Scan for the cell matching the given text and deliver its (X, Y) coordinate at center. 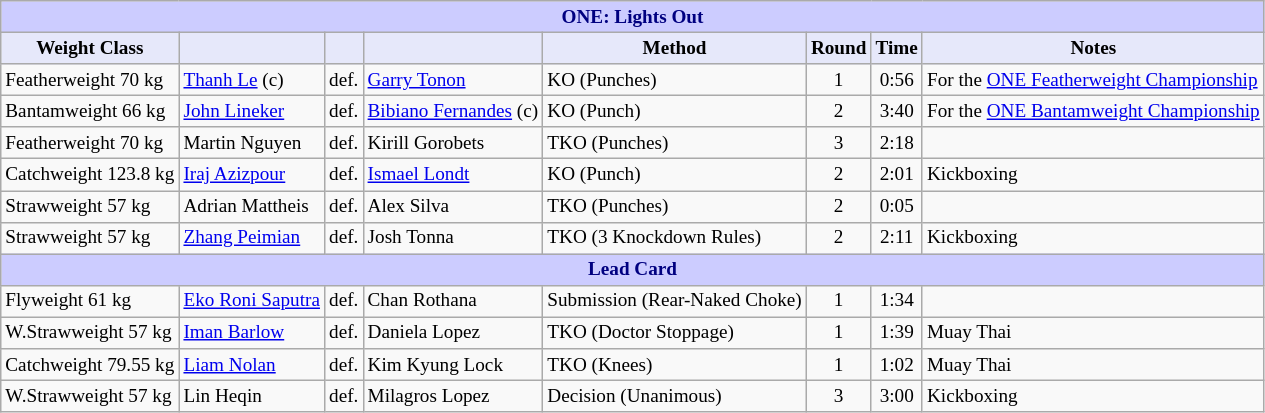
Flyweight 61 kg (90, 301)
For the ONE Featherweight Championship (1093, 80)
Lin Heqin (252, 396)
1:39 (896, 333)
Weight Class (90, 48)
Milagros Lopez (453, 396)
2:11 (896, 238)
2:18 (896, 143)
Josh Tonna (453, 238)
Chan Rothana (453, 301)
Zhang Peimian (252, 238)
TKO (Knees) (675, 365)
Time (896, 48)
Notes (1093, 48)
Submission (Rear-Naked Choke) (675, 301)
Alex Silva (453, 206)
0:05 (896, 206)
Round (838, 48)
1:02 (896, 365)
John Lineker (252, 111)
Decision (Unanimous) (675, 396)
TKO (Doctor Stoppage) (675, 333)
Daniela Lopez (453, 333)
3:40 (896, 111)
Iraj Azizpour (252, 175)
Bantamweight 66 kg (90, 111)
Iman Barlow (252, 333)
TKO (3 Knockdown Rules) (675, 238)
Garry Tonon (453, 80)
ONE: Lights Out (633, 17)
Ismael Londt (453, 175)
Bibiano Fernandes (c) (453, 111)
Liam Nolan (252, 365)
1:34 (896, 301)
Kim Kyung Lock (453, 365)
Eko Roni Saputra (252, 301)
Martin Nguyen (252, 143)
Lead Card (633, 270)
Method (675, 48)
Kirill Gorobets (453, 143)
Catchweight 79.55 kg (90, 365)
0:56 (896, 80)
3:00 (896, 396)
For the ONE Bantamweight Championship (1093, 111)
Adrian Mattheis (252, 206)
KO (Punches) (675, 80)
Thanh Le (c) (252, 80)
Catchweight 123.8 kg (90, 175)
2:01 (896, 175)
